Detect which cell encompasses the target text, then output its [x, y] center coordinate. 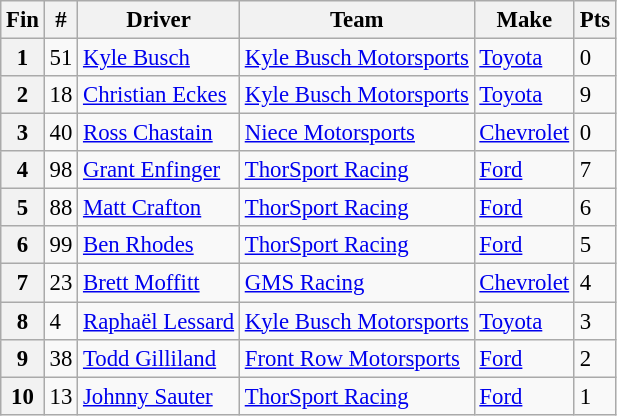
Grant Enfinger [159, 170]
Niece Motorsports [356, 133]
Make [524, 20]
Johnny Sauter [159, 396]
23 [60, 283]
8 [23, 321]
Todd Gilliland [159, 358]
Raphaël Lessard [159, 321]
Ben Rhodes [159, 245]
Matt Crafton [159, 208]
Driver [159, 20]
GMS Racing [356, 283]
Kyle Busch [159, 58]
Ross Chastain [159, 133]
10 [23, 396]
Fin [23, 20]
40 [60, 133]
Christian Eckes [159, 95]
38 [60, 358]
Team [356, 20]
88 [60, 208]
Front Row Motorsports [356, 358]
99 [60, 245]
98 [60, 170]
# [60, 20]
13 [60, 396]
Brett Moffitt [159, 283]
51 [60, 58]
18 [60, 95]
Pts [594, 20]
